Identify which cell holds the provided text, then report its (X, Y) central coordinate. 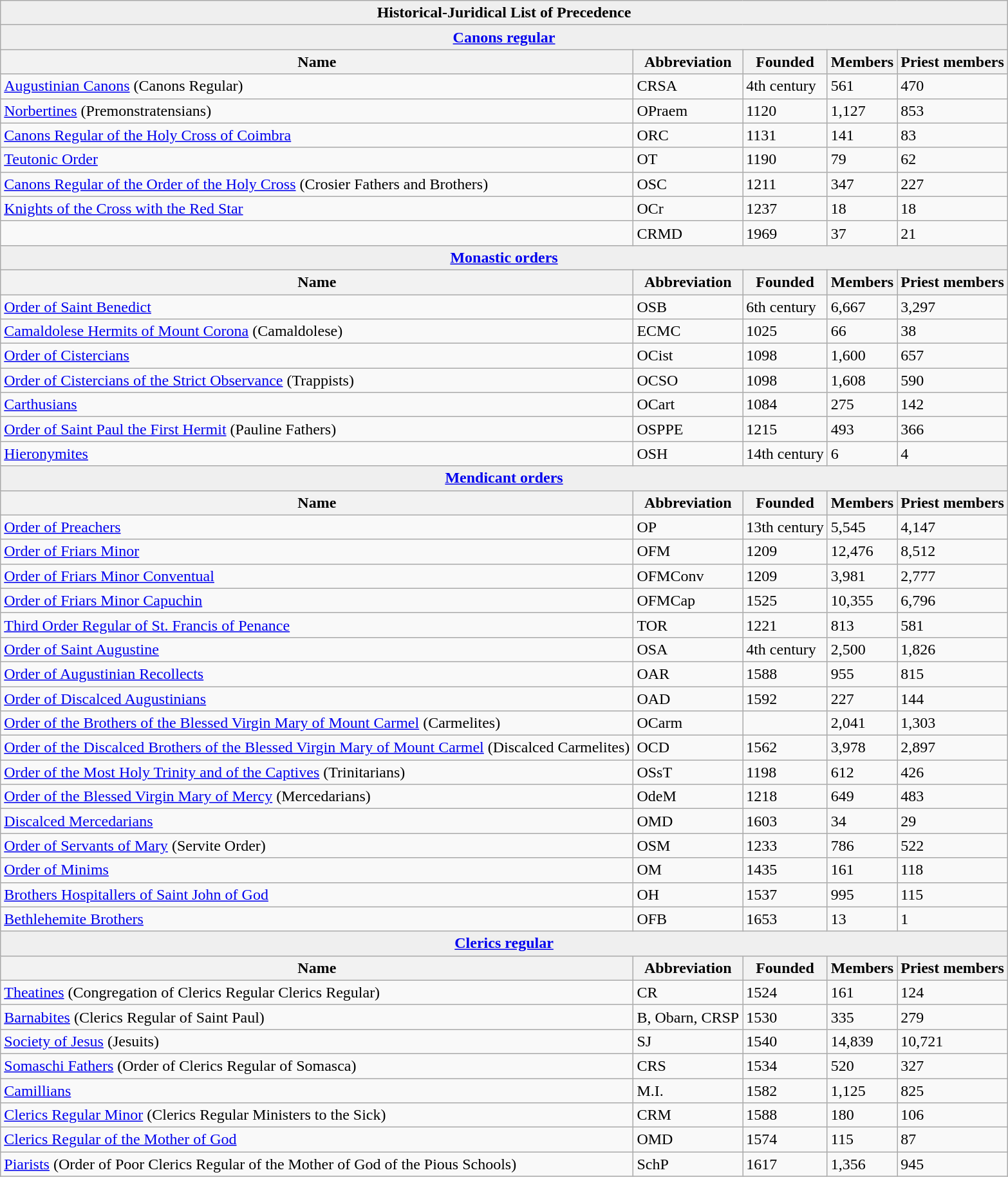
Order of Augustinian Recollects (317, 674)
Order of Friars Minor Capuchin (317, 600)
1592 (785, 698)
1215 (785, 429)
OPraem (688, 111)
Third Order Regular of St. Francis of Penance (317, 625)
1,125 (862, 1091)
CRSA (688, 86)
142 (953, 405)
483 (953, 797)
Canons regular (505, 37)
Carthusians (317, 405)
OFB (688, 919)
5,545 (862, 527)
124 (953, 992)
1,600 (862, 356)
561 (862, 86)
813 (862, 625)
13 (862, 919)
66 (862, 331)
OH (688, 894)
ECMC (688, 331)
Order of Discalced Augustinians (317, 698)
520 (862, 1066)
OCD (688, 748)
1 (953, 919)
955 (862, 674)
1131 (785, 135)
79 (862, 160)
335 (862, 1017)
12,476 (862, 551)
OdeM (688, 797)
14,839 (862, 1041)
1233 (785, 846)
Order of Saint Augustine (317, 649)
426 (953, 772)
62 (953, 160)
OFM (688, 551)
Canons Regular of the Holy Cross of Coimbra (317, 135)
ORC (688, 135)
347 (862, 184)
1540 (785, 1041)
Discalced Mercedarians (317, 821)
Order of Cistercians (317, 356)
SchP (688, 1164)
21 (953, 233)
Society of Jesus (Jesuits) (317, 1041)
38 (953, 331)
Order of Friars Minor Conventual (317, 576)
1218 (785, 797)
Historical-Juridical List of Precedence (505, 13)
1084 (785, 405)
1617 (785, 1164)
CR (688, 992)
10,355 (862, 600)
581 (953, 625)
1582 (785, 1091)
Order of the Brothers of the Blessed Virgin Mary of Mount Carmel (Carmelites) (317, 723)
Barnabites (Clerics Regular of Saint Paul) (317, 1017)
1537 (785, 894)
OAR (688, 674)
493 (862, 429)
Order of the Blessed Virgin Mary of Mercy (Mercedarians) (317, 797)
OSH (688, 454)
83 (953, 135)
657 (953, 356)
14th century (785, 454)
29 (953, 821)
4 (953, 454)
OP (688, 527)
OAD (688, 698)
Camillians (317, 1091)
Clerics regular (505, 943)
Brothers Hospitallers of Saint John of God (317, 894)
Mendicant orders (505, 478)
612 (862, 772)
590 (953, 380)
Norbertines (Premonstratensians) (317, 111)
Order of the Discalced Brothers of the Blessed Virgin Mary of Mount Carmel (Discalced Carmelites) (317, 748)
Order of Servants of Mary (Servite Order) (317, 846)
275 (862, 405)
825 (953, 1091)
Order of the Most Holy Trinity and of the Captives (Trinitarians) (317, 772)
Piarists (Order of Poor Clerics Regular of the Mother of God of the Pious Schools) (317, 1164)
37 (862, 233)
1969 (785, 233)
1534 (785, 1066)
815 (953, 674)
TOR (688, 625)
Order of Cistercians of the Strict Observance (Trappists) (317, 380)
13th century (785, 527)
649 (862, 797)
OCr (688, 209)
2,500 (862, 649)
Somaschi Fathers (Order of Clerics Regular of Somasca) (317, 1066)
1190 (785, 160)
OSA (688, 649)
6,667 (862, 307)
6 (862, 454)
3,297 (953, 307)
279 (953, 1017)
Bethlehemite Brothers (317, 919)
1,303 (953, 723)
Order of Minims (317, 870)
3,978 (862, 748)
3,981 (862, 576)
OCSO (688, 380)
B, Obarn, CRSP (688, 1017)
OSC (688, 184)
1,608 (862, 380)
1653 (785, 919)
OSsT (688, 772)
8,512 (953, 551)
327 (953, 1066)
1603 (785, 821)
1574 (785, 1140)
1524 (785, 992)
87 (953, 1140)
1221 (785, 625)
CRM (688, 1115)
144 (953, 698)
366 (953, 429)
106 (953, 1115)
1525 (785, 600)
CRS (688, 1066)
Clerics Regular Minor (Clerics Regular Ministers to the Sick) (317, 1115)
OSB (688, 307)
Clerics Regular of the Mother of God (317, 1140)
786 (862, 846)
1120 (785, 111)
Teutonic Order (317, 160)
34 (862, 821)
1,826 (953, 649)
118 (953, 870)
M.I. (688, 1091)
Order of Friars Minor (317, 551)
1435 (785, 870)
995 (862, 894)
4,147 (953, 527)
470 (953, 86)
Order of Saint Paul the First Hermit (Pauline Fathers) (317, 429)
OM (688, 870)
6th century (785, 307)
2,897 (953, 748)
OCist (688, 356)
1198 (785, 772)
Knights of the Cross with the Red Star (317, 209)
Order of Saint Benedict (317, 307)
Monastic orders (505, 257)
OT (688, 160)
853 (953, 111)
2,041 (862, 723)
1237 (785, 209)
CRMD (688, 233)
OSPPE (688, 429)
Canons Regular of the Order of the Holy Cross (Crosier Fathers and Brothers) (317, 184)
1,356 (862, 1164)
OFMCap (688, 600)
1211 (785, 184)
1562 (785, 748)
1,127 (862, 111)
522 (953, 846)
10,721 (953, 1041)
Camaldolese Hermits of Mount Corona (Camaldolese) (317, 331)
141 (862, 135)
180 (862, 1115)
OCarm (688, 723)
945 (953, 1164)
OFMConv (688, 576)
1530 (785, 1017)
Augustinian Canons (Canons Regular) (317, 86)
SJ (688, 1041)
Theatines (Congregation of Clerics Regular Clerics Regular) (317, 992)
OSM (688, 846)
1025 (785, 331)
6,796 (953, 600)
Hieronymites (317, 454)
Order of Preachers (317, 527)
OCart (688, 405)
2,777 (953, 576)
